From the cell containing the given text, extract its center point as [x, y] coordinate. 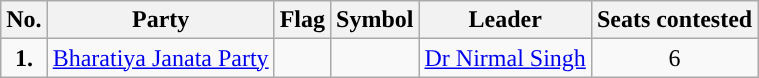
Symbol [375, 20]
Bharatiya Janata Party [160, 58]
6 [674, 58]
Flag [302, 20]
Dr Nirmal Singh [505, 58]
Leader [505, 20]
1. [24, 58]
Party [160, 20]
Seats contested [674, 20]
No. [24, 20]
